Output the (x, y) coordinate of the center of the cell containing the given text.  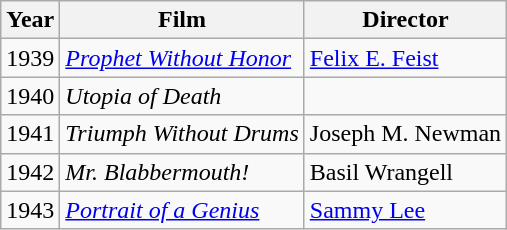
1941 (30, 134)
Felix E. Feist (405, 58)
Utopia of Death (182, 96)
1942 (30, 172)
Basil Wrangell (405, 172)
1939 (30, 58)
Film (182, 20)
1940 (30, 96)
1943 (30, 210)
Mr. Blabbermouth! (182, 172)
Joseph M. Newman (405, 134)
Prophet Without Honor (182, 58)
Director (405, 20)
Year (30, 20)
Triumph Without Drums (182, 134)
Portrait of a Genius (182, 210)
Sammy Lee (405, 210)
